Find where the given text appears and provide that cell's center as (x, y) coordinate. 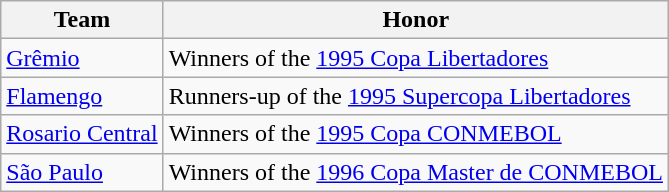
Winners of the 1995 Copa Libertadores (416, 58)
Rosario Central (82, 134)
Team (82, 20)
Grêmio (82, 58)
Winners of the 1995 Copa CONMEBOL (416, 134)
Runners-up of the 1995 Supercopa Libertadores (416, 96)
Flamengo (82, 96)
São Paulo (82, 172)
Winners of the 1996 Copa Master de CONMEBOL (416, 172)
Honor (416, 20)
